Determine the (X, Y) coordinate at the center of the cell enclosing the given text.  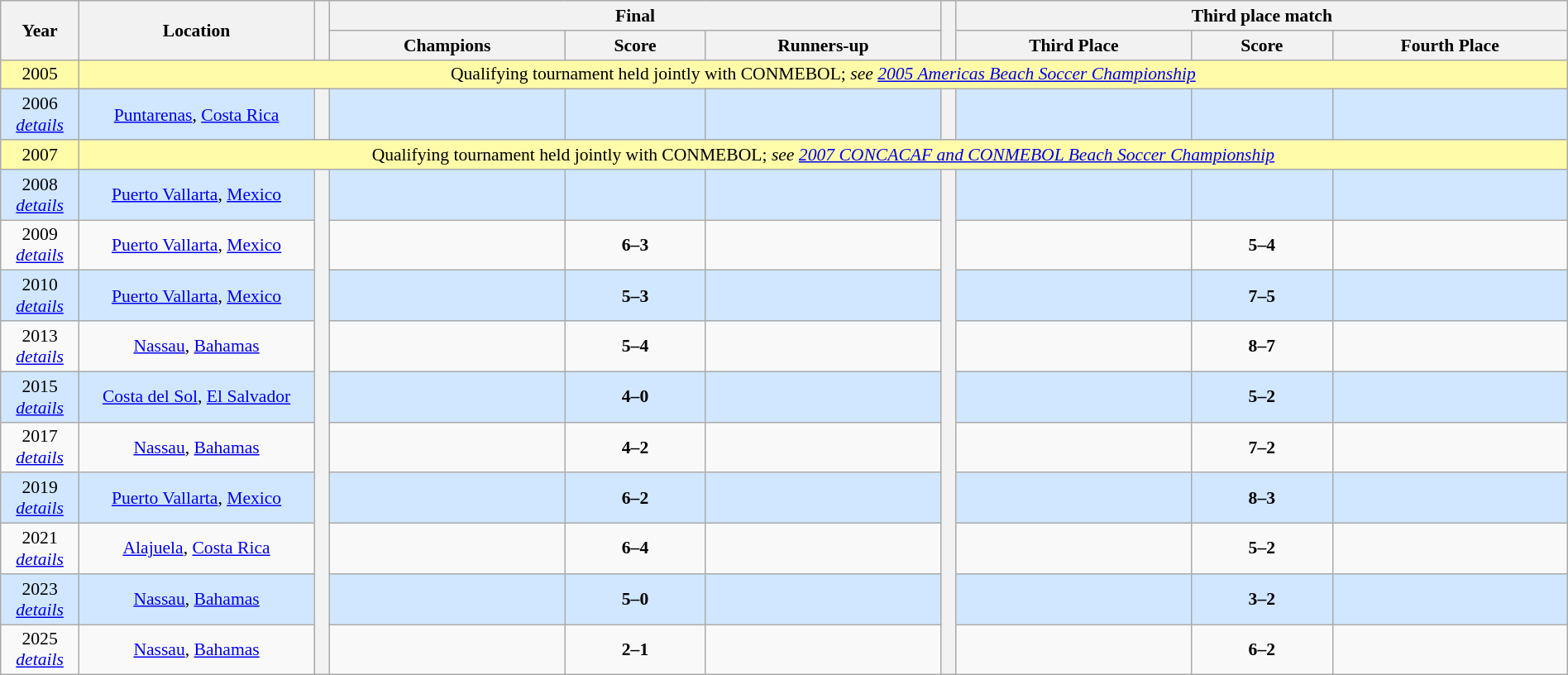
Alajuela, Costa Rica (196, 549)
Champions (447, 45)
5–0 (635, 599)
Third Place (1073, 45)
4–2 (635, 447)
2021details (40, 549)
2008details (40, 195)
7–5 (1262, 296)
Qualifying tournament held jointly with CONMEBOL; see 2005 Americas Beach Soccer Championship (823, 74)
4–0 (635, 397)
Third place match (1262, 16)
2025details (40, 650)
2019details (40, 498)
Final (635, 16)
Fourth Place (1450, 45)
8–7 (1262, 346)
Year (40, 30)
6–3 (635, 245)
3–2 (1262, 599)
Puntarenas, Costa Rica (196, 114)
2006details (40, 114)
2009details (40, 245)
7–2 (1262, 447)
2007 (40, 155)
2023details (40, 599)
2017details (40, 447)
6–4 (635, 549)
2015details (40, 397)
Runners-up (823, 45)
2–1 (635, 650)
2013details (40, 346)
8–3 (1262, 498)
5–3 (635, 296)
2005 (40, 74)
Costa del Sol, El Salvador (196, 397)
2010details (40, 296)
Qualifying tournament held jointly with CONMEBOL; see 2007 CONCACAF and CONMEBOL Beach Soccer Championship (823, 155)
Location (196, 30)
